Return [x, y] of the center of cell containing provided text 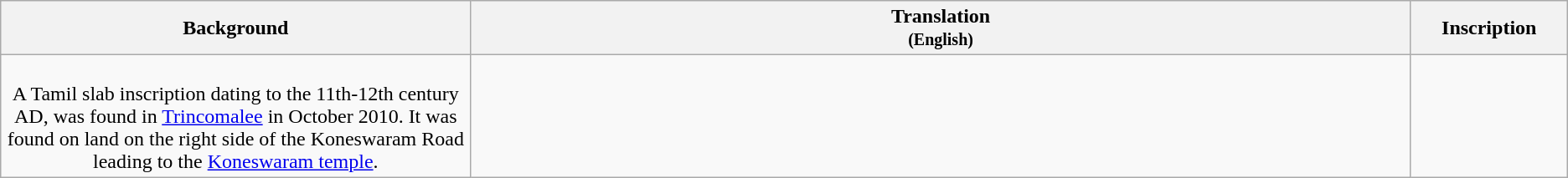
Inscription [1489, 28]
Background [236, 28]
Translation(English) [941, 28]
